Capture the cell that displays the provided text and extract its (x, y) central coordinate. 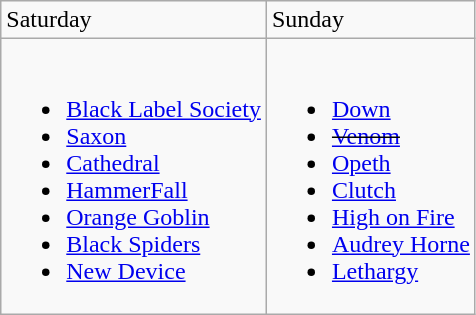
DownVenomOpethClutchHigh on FireAudrey HorneLethargy (370, 176)
Sunday (370, 20)
Saturday (134, 20)
Black Label SocietySaxonCathedralHammerFallOrange GoblinBlack SpidersNew Device (134, 176)
